Search for the cell housing the specified text and yield its (X, Y) center coordinate. 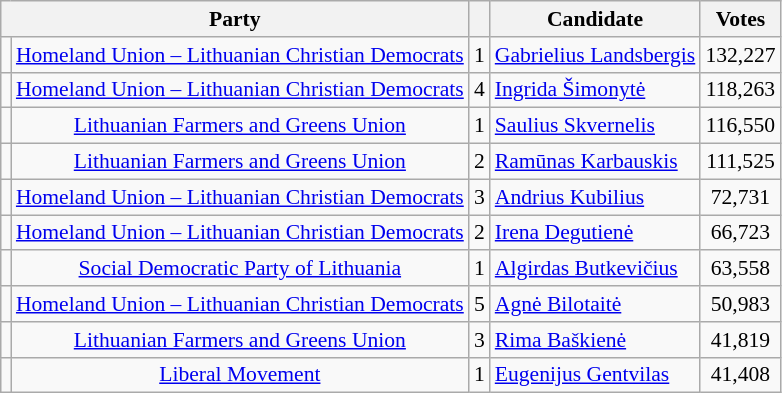
Party (235, 19)
5 (480, 304)
50,983 (740, 304)
Eugenijus Gentvilas (596, 375)
Gabrielius Landsbergis (596, 55)
Andrius Kubilius (596, 197)
41,408 (740, 375)
Ramūnas Karbauskis (596, 162)
Agnė Bilotaitė (596, 304)
63,558 (740, 269)
132,227 (740, 55)
111,525 (740, 162)
Candidate (596, 19)
Liberal Movement (240, 375)
66,723 (740, 233)
Algirdas Butkevičius (596, 269)
116,550 (740, 126)
Ingrida Šimonytė (596, 90)
Social Democratic Party of Lithuania (240, 269)
Saulius Skvernelis (596, 126)
Rima Baškienė (596, 340)
41,819 (740, 340)
4 (480, 90)
Irena Degutienė (596, 233)
Votes (740, 19)
72,731 (740, 197)
118,263 (740, 90)
